Return (X, Y) of the center of cell containing provided text 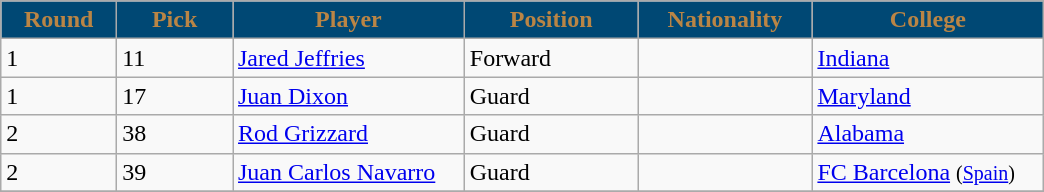
FC Barcelona (Spain) (928, 172)
Nationality (725, 20)
39 (175, 172)
Rod Grizzard (348, 134)
College (928, 20)
Player (348, 20)
Maryland (928, 96)
Pick (175, 20)
11 (175, 58)
Indiana (928, 58)
38 (175, 134)
Jared Jeffries (348, 58)
Juan Dixon (348, 96)
17 (175, 96)
Juan Carlos Navarro (348, 172)
Forward (551, 58)
Alabama (928, 134)
Round (59, 20)
Position (551, 20)
